Provide the [X, Y] coordinate of the cell's center where the given text is located.  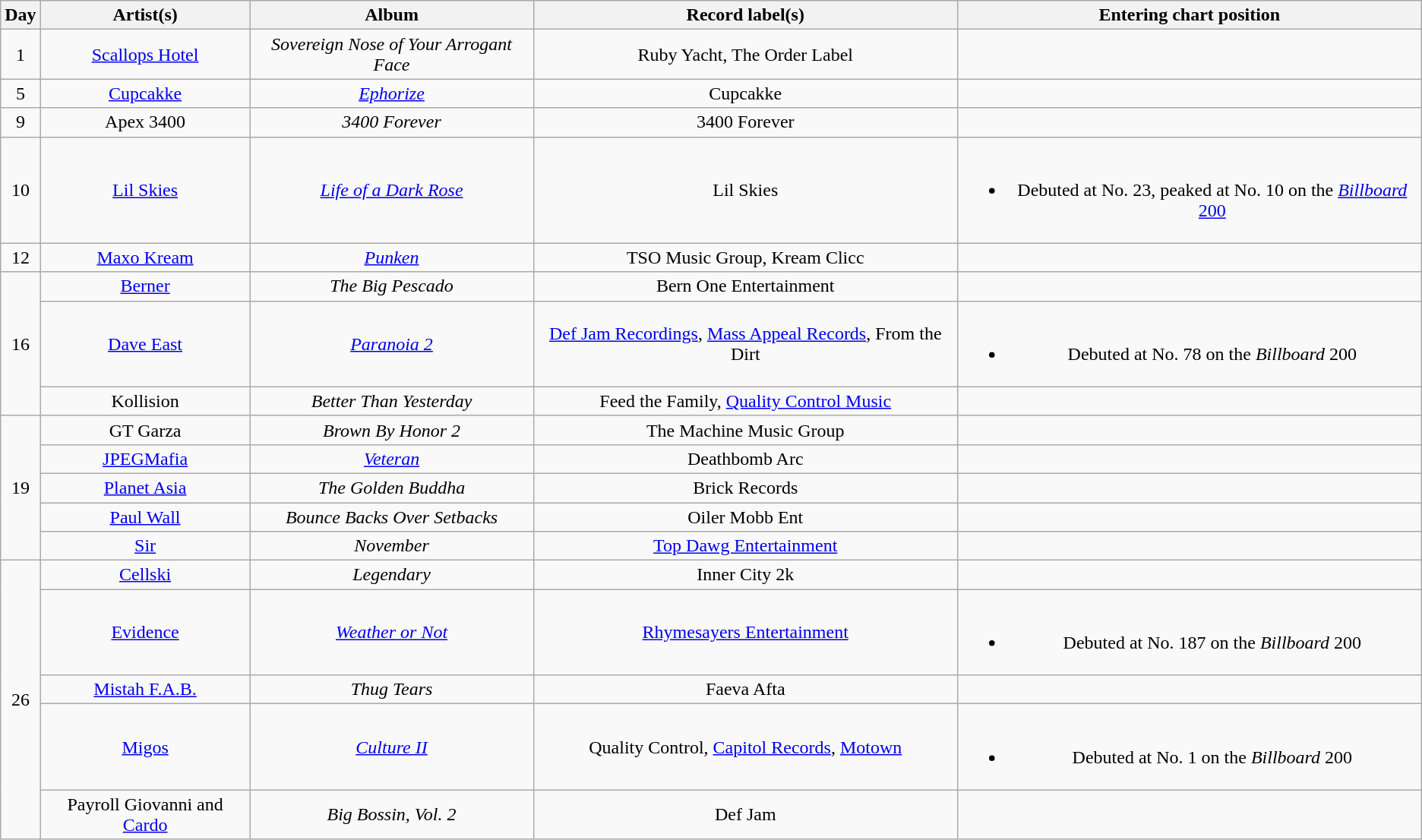
Def Jam Recordings, Mass Appeal Records, From the Dirt [745, 343]
Brick Records [745, 488]
Artist(s) [145, 15]
Thug Tears [392, 690]
Apex 3400 [145, 122]
Sir [145, 546]
Quality Control, Capitol Records, Motown [745, 747]
Faeva Afta [745, 690]
Life of a Dark Rose [392, 190]
The Machine Music Group [745, 430]
1 [21, 55]
The Golden Buddha [392, 488]
Better Than Yesterday [392, 401]
November [392, 546]
TSO Music Group, Kream Clicc [745, 257]
JPEGMafia [145, 459]
Debuted at No. 23, peaked at No. 10 on the Billboard 200 [1190, 190]
GT Garza [145, 430]
Bounce Backs Over Setbacks [392, 517]
Payroll Giovanni and Cardo [145, 814]
Oiler Mobb Ent [745, 517]
Dave East [145, 343]
12 [21, 257]
Kollision [145, 401]
Mistah F.A.B. [145, 690]
Debuted at No. 78 on the Billboard 200 [1190, 343]
Top Dawg Entertainment [745, 546]
Evidence [145, 632]
Debuted at No. 1 on the Billboard 200 [1190, 747]
Culture II [392, 747]
Entering chart position [1190, 15]
Migos [145, 747]
Brown By Honor 2 [392, 430]
26 [21, 700]
Feed the Family, Quality Control Music [745, 401]
5 [21, 93]
Cellski [145, 575]
Def Jam [745, 814]
Punken [392, 257]
Legendary [392, 575]
Ruby Yacht, The Order Label [745, 55]
Maxo Kream [145, 257]
Inner City 2k [745, 575]
Bern One Entertainment [745, 286]
Ephorize [392, 93]
Album [392, 15]
Berner [145, 286]
Planet Asia [145, 488]
Paranoia 2 [392, 343]
Debuted at No. 187 on the Billboard 200 [1190, 632]
Deathbomb Arc [745, 459]
9 [21, 122]
Rhymesayers Entertainment [745, 632]
The Big Pescado [392, 286]
19 [21, 488]
Paul Wall [145, 517]
Record label(s) [745, 15]
10 [21, 190]
Big Bossin, Vol. 2 [392, 814]
16 [21, 343]
Veteran [392, 459]
Weather or Not [392, 632]
Day [21, 15]
Sovereign Nose of Your Arrogant Face [392, 55]
Scallops Hotel [145, 55]
